Extract the (x, y) coordinate from the center of the cell holding the provided text.  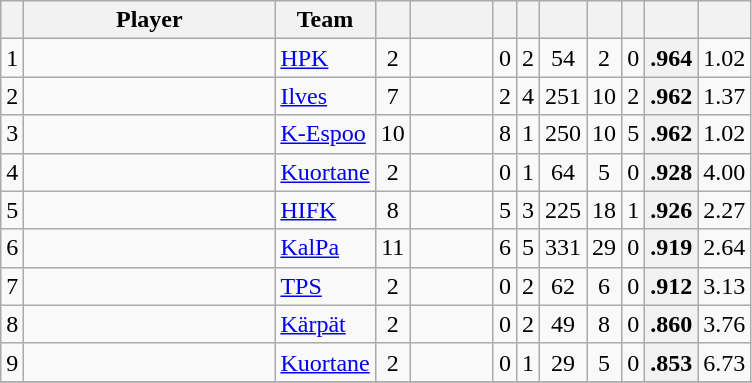
.860 (672, 324)
4.00 (724, 172)
62 (562, 286)
250 (562, 134)
KalPa (325, 248)
.964 (672, 58)
3.76 (724, 324)
49 (562, 324)
2.64 (724, 248)
11 (392, 248)
54 (562, 58)
HIFK (325, 210)
64 (562, 172)
K-Espoo (325, 134)
.928 (672, 172)
Ilves (325, 96)
9 (12, 362)
18 (604, 210)
6.73 (724, 362)
1.37 (724, 96)
.919 (672, 248)
251 (562, 96)
Player (150, 20)
.853 (672, 362)
TPS (325, 286)
.926 (672, 210)
Team (325, 20)
3.13 (724, 286)
2.27 (724, 210)
331 (562, 248)
225 (562, 210)
Kärpät (325, 324)
HPK (325, 58)
.912 (672, 286)
